Identify which cell holds the provided text, then report its (x, y) central coordinate. 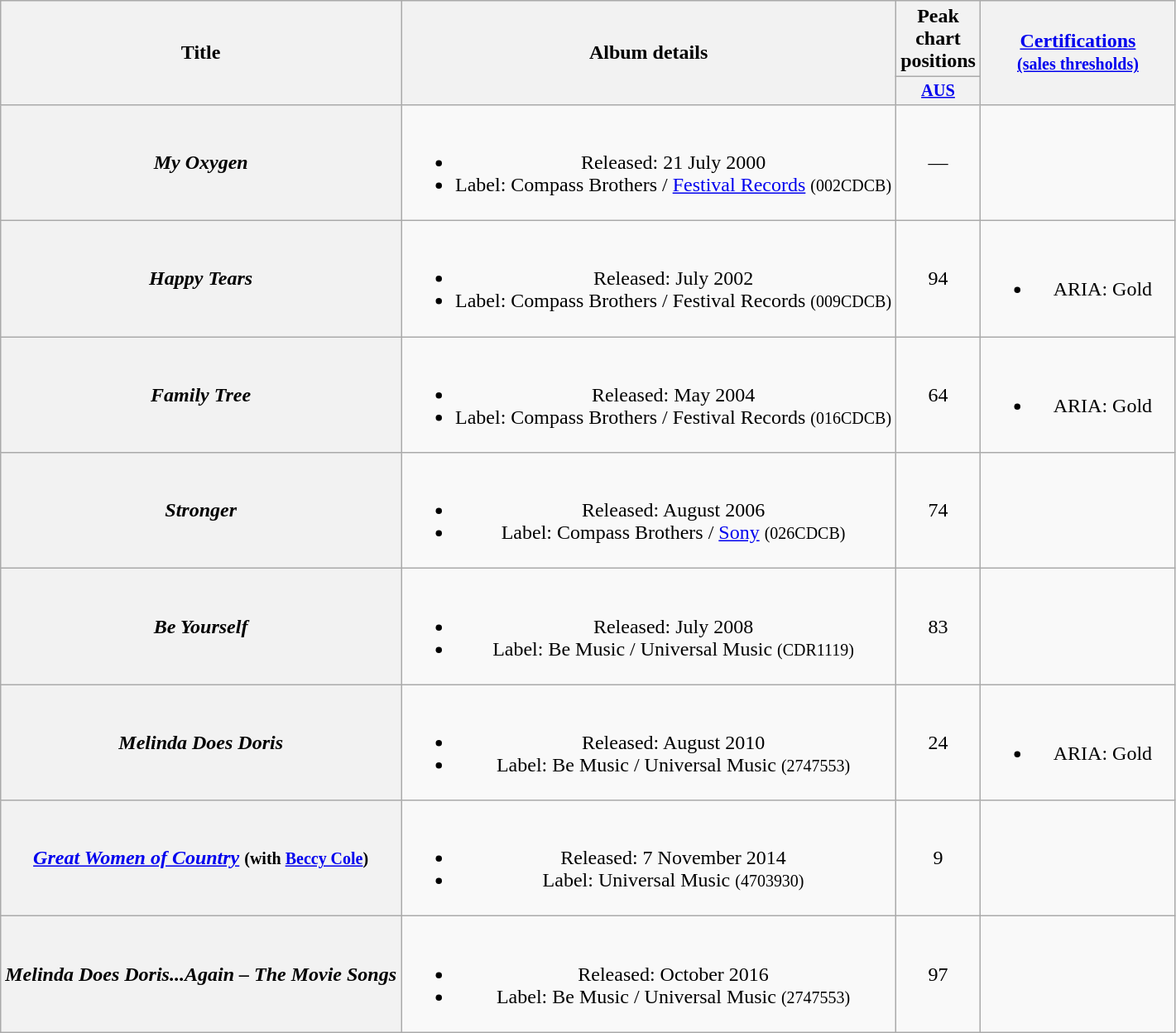
Released: August 2006Label: Compass Brothers / Sony (026CDCB) (649, 511)
— (938, 162)
My Oxygen (201, 162)
AUS (938, 91)
Great Women of Country (with Beccy Cole) (201, 858)
94 (938, 279)
Family Tree (201, 395)
Happy Tears (201, 279)
Certifications(sales thresholds) (1078, 53)
9 (938, 858)
Released: October 2016Label: Be Music / Universal Music (2747553) (649, 974)
83 (938, 627)
Be Yourself (201, 627)
Melinda Does Doris (201, 742)
Released: May 2004Label: Compass Brothers / Festival Records (016CDCB) (649, 395)
Melinda Does Doris...Again – The Movie Songs (201, 974)
Peak chart positions (938, 39)
74 (938, 511)
Released: 7 November 2014Label: Universal Music (4703930) (649, 858)
Released: August 2010Label: Be Music / Universal Music (2747553) (649, 742)
97 (938, 974)
Released: July 2008Label: Be Music / Universal Music (CDR1119) (649, 627)
24 (938, 742)
Title (201, 53)
Album details (649, 53)
Released: 21 July 2000Label: Compass Brothers / Festival Records (002CDCB) (649, 162)
64 (938, 395)
Stronger (201, 511)
Released: July 2002Label: Compass Brothers / Festival Records (009CDCB) (649, 279)
